For the text-containing cell, return its midpoint in [x, y] coordinate format. 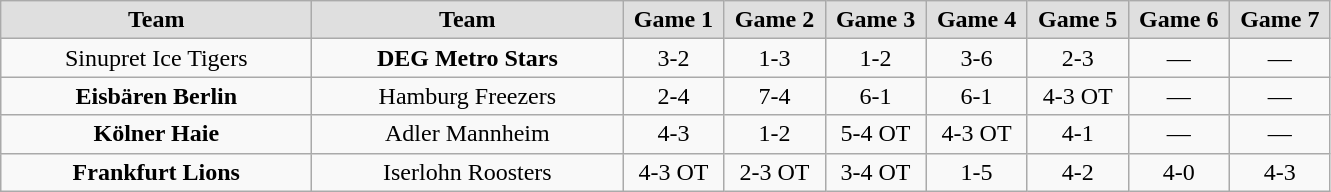
Iserlohn Roosters [468, 172]
Game 3 [876, 20]
5-4 OT [876, 134]
Game 5 [1078, 20]
Game 6 [1178, 20]
Game 7 [1280, 20]
3-6 [976, 58]
4-2 [1078, 172]
7-4 [774, 96]
Hamburg Freezers [468, 96]
3-2 [674, 58]
1-3 [774, 58]
3-4 OT [876, 172]
Game 2 [774, 20]
2-3 OT [774, 172]
Game 1 [674, 20]
DEG Metro Stars [468, 58]
1-5 [976, 172]
2-3 [1078, 58]
Frankfurt Lions [156, 172]
4-1 [1078, 134]
Adler Mannheim [468, 134]
4-0 [1178, 172]
Kölner Haie [156, 134]
Eisbären Berlin [156, 96]
2-4 [674, 96]
Sinupret Ice Tigers [156, 58]
Game 4 [976, 20]
